For the text-containing cell, return its midpoint in (X, Y) coordinate format. 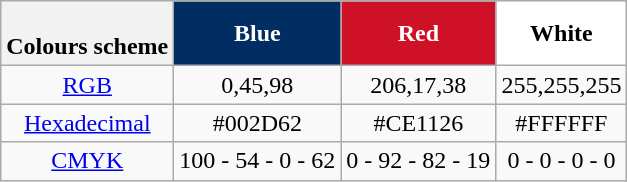
255,255,255 (562, 85)
White (562, 34)
#FFFFFF (562, 123)
Red (418, 34)
0 - 92 - 82 - 19 (418, 161)
0,45,98 (258, 85)
Hexadecimal (88, 123)
0 - 0 - 0 - 0 (562, 161)
RGB (88, 85)
Colours scheme (88, 34)
100 - 54 - 0 - 62 (258, 161)
#002D62 (258, 123)
Blue (258, 34)
206,17,38 (418, 85)
CMYK (88, 161)
#CE1126 (418, 123)
